Provide the (x, y) coordinate of the cell's center where the given text is located.  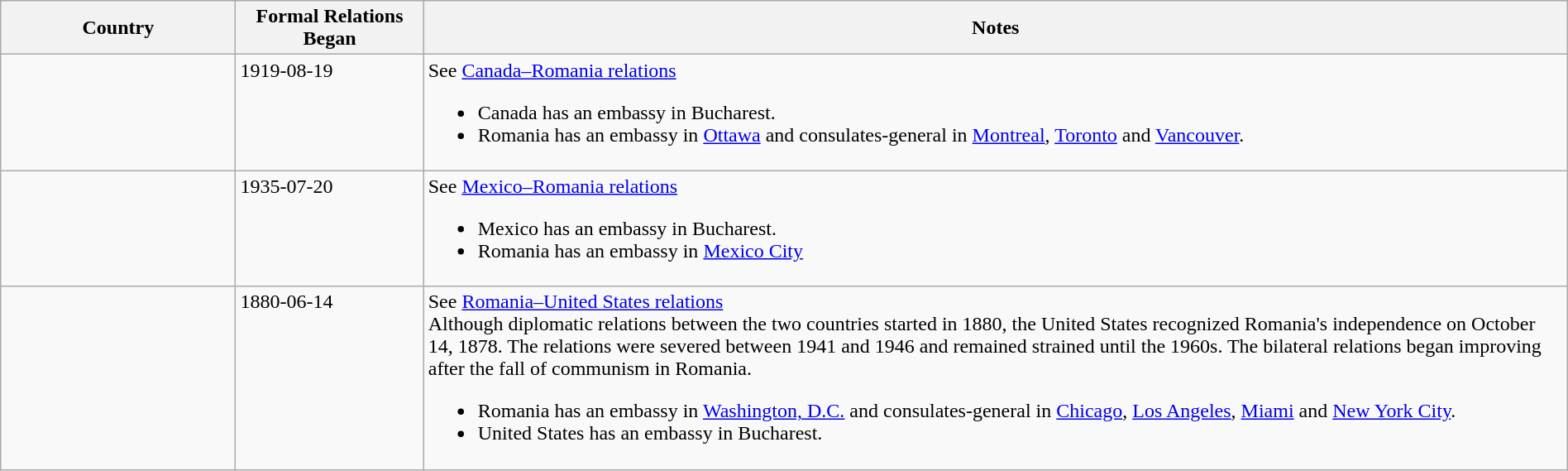
1919-08-19 (329, 113)
Notes (996, 28)
Country (118, 28)
1935-07-20 (329, 228)
Formal Relations Began (329, 28)
1880-06-14 (329, 377)
See Mexico–Romania relationsMexico has an embassy in Bucharest.Romania has an embassy in Mexico City (996, 228)
